Detect which cell encompasses the target text, then output its [x, y] center coordinate. 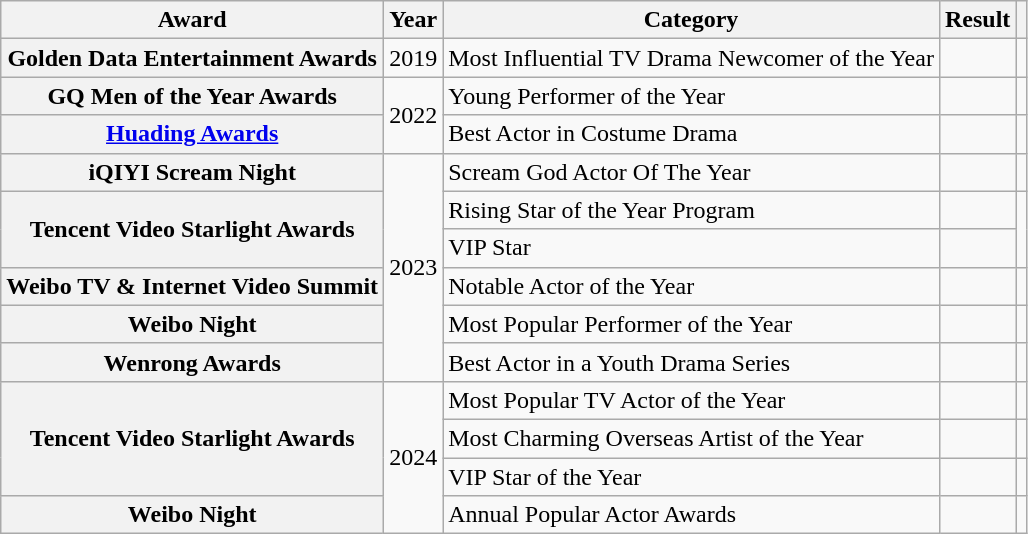
GQ Men of the Year Awards [192, 96]
Year [414, 20]
Golden Data Entertainment Awards [192, 58]
Best Actor in a Youth Drama Series [692, 362]
Most Popular TV Actor of the Year [692, 400]
VIP Star of the Year [692, 477]
Most Influential TV Drama Newcomer of the Year [692, 58]
VIP Star [692, 248]
Most Popular Performer of the Year [692, 324]
Scream God Actor Of The Year [692, 172]
Notable Actor of the Year [692, 286]
2023 [414, 267]
Huading Awards [192, 134]
Most Charming Overseas Artist of the Year [692, 438]
Best Actor in Costume Drama [692, 134]
Weibo TV & Internet Video Summit [192, 286]
iQIYI Scream Night [192, 172]
Young Performer of the Year [692, 96]
Category [692, 20]
2022 [414, 115]
2019 [414, 58]
Annual Popular Actor Awards [692, 515]
Rising Star of the Year Program [692, 210]
2024 [414, 457]
Wenrong Awards [192, 362]
Result [977, 20]
Award [192, 20]
